Search for the cell housing the specified text and yield its (X, Y) center coordinate. 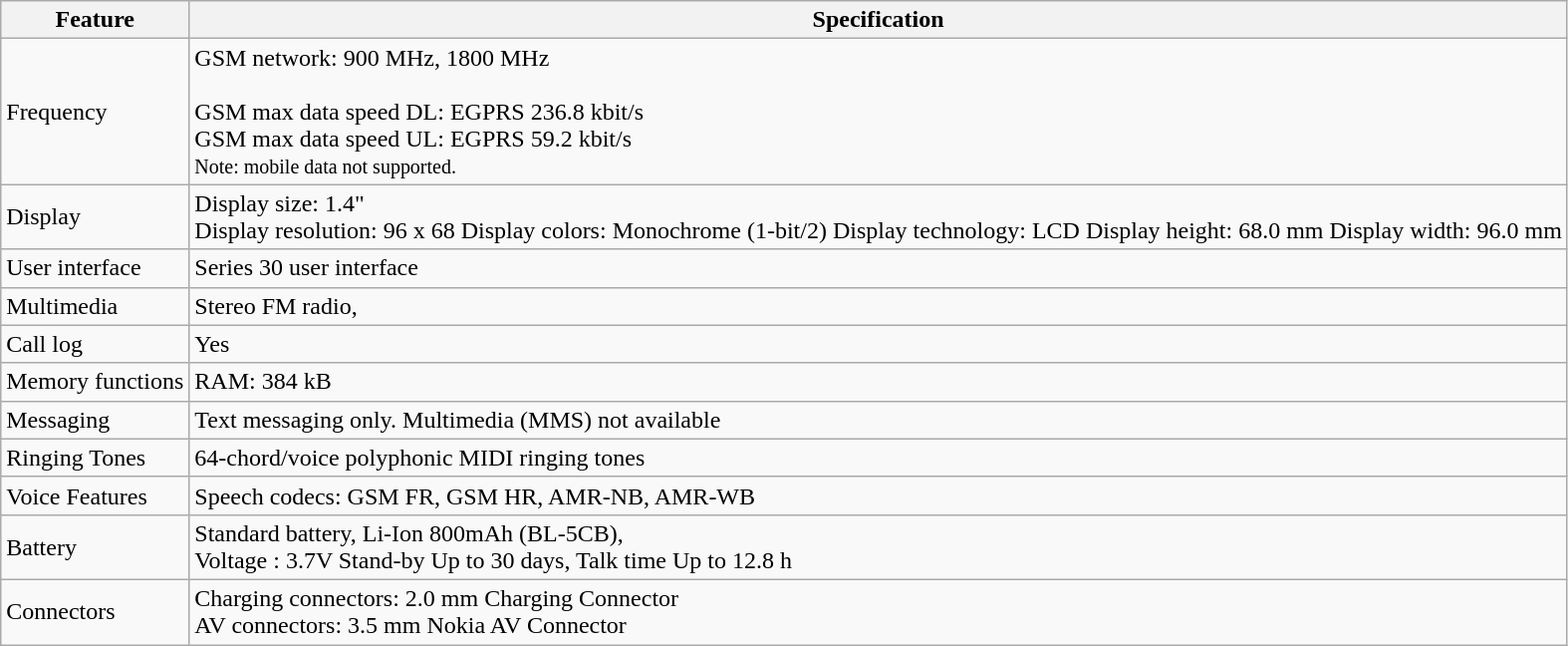
Feature (96, 20)
Display (96, 217)
Text messaging only. Multimedia (MMS) not available (879, 420)
Messaging (96, 420)
RAM: 384 kB (879, 382)
Ringing Tones (96, 458)
Series 30 user interface (879, 268)
Connectors (96, 612)
Specification (879, 20)
64-chord/voice polyphonic MIDI ringing tones (879, 458)
Multimedia (96, 306)
Charging connectors: 2.0 mm Charging ConnectorAV connectors: 3.5 mm Nokia AV Connector (879, 612)
Voice Features (96, 495)
Call log (96, 344)
Standard battery, Li-Ion 800mAh (BL-5CB),Voltage : 3.7V Stand-by Up to 30 days, Talk time Up to 12.8 h (879, 546)
Speech codecs: GSM FR, GSM HR, AMR-NB, AMR-WB (879, 495)
Frequency (96, 112)
User interface (96, 268)
GSM network: 900 MHz, 1800 MHzGSM max data speed DL: EGPRS 236.8 kbit/s GSM max data speed UL: EGPRS 59.2 kbit/s Note: mobile data not supported. (879, 112)
Battery (96, 546)
Yes (879, 344)
Memory functions (96, 382)
Stereo FM radio, (879, 306)
